Identify which cell holds the provided text, then report its (X, Y) central coordinate. 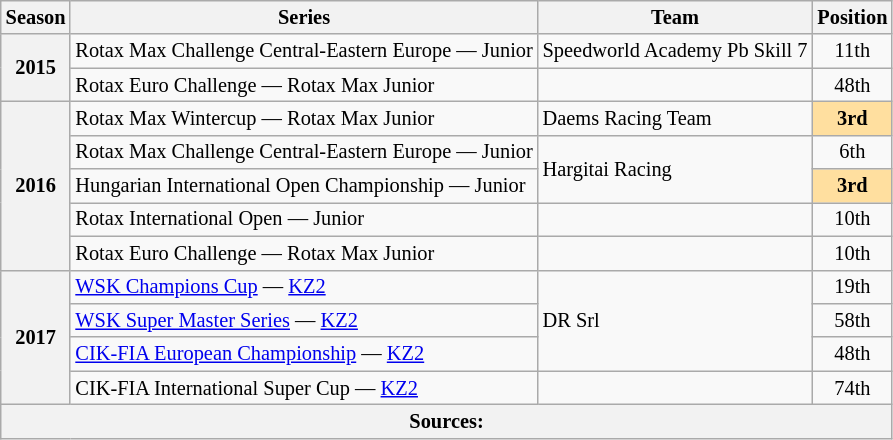
Series (304, 17)
Team (676, 17)
Rotax International Open — Junior (304, 219)
Daems Racing Team (676, 118)
2016 (36, 185)
74th (852, 388)
WSK Super Master Series — KZ2 (304, 320)
WSK Champions Cup — KZ2 (304, 287)
Position (852, 17)
Sources: (447, 421)
Hungarian International Open Championship — Junior (304, 186)
2017 (36, 338)
DR Srl (676, 320)
CIK-FIA European Championship — KZ2 (304, 354)
Season (36, 17)
Rotax Max Wintercup — Rotax Max Junior (304, 118)
11th (852, 51)
58th (852, 320)
Hargitai Racing (676, 168)
2015 (36, 68)
Speedworld Academy Pb Skill 7 (676, 51)
6th (852, 152)
19th (852, 287)
CIK-FIA International Super Cup — KZ2 (304, 388)
